Return [x, y] of the center of cell containing provided text 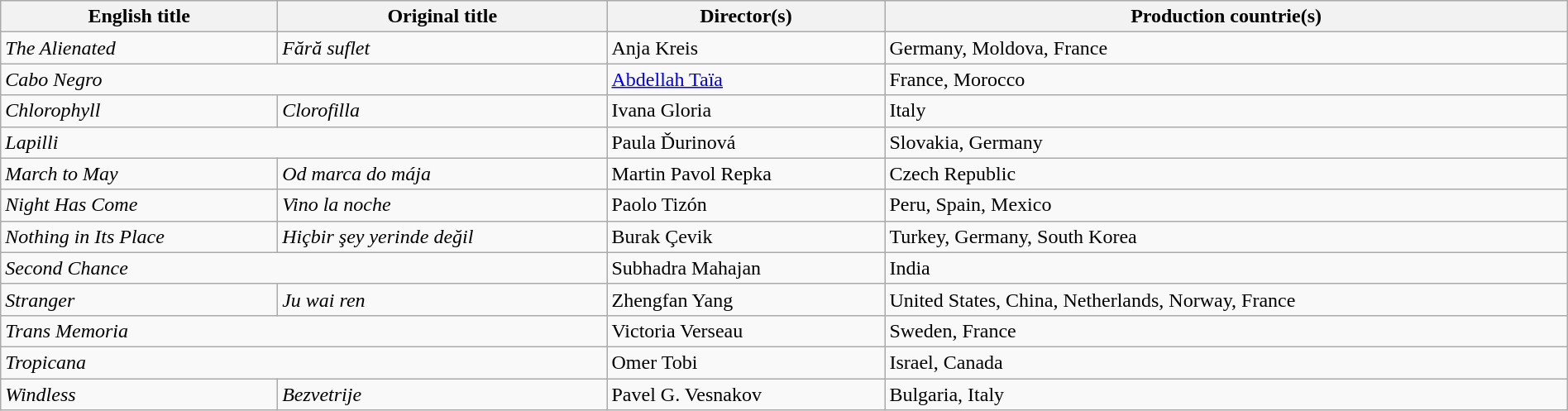
Abdellah Taïa [746, 79]
Cabo Negro [304, 79]
Victoria Verseau [746, 331]
Fără suflet [442, 48]
Paula Ďurinová [746, 142]
Omer Tobi [746, 362]
Martin Pavol Repka [746, 174]
Germany, Moldova, France [1226, 48]
Anja Kreis [746, 48]
Trans Memoria [304, 331]
Lapilli [304, 142]
Bulgaria, Italy [1226, 394]
Zhengfan Yang [746, 299]
Czech Republic [1226, 174]
Bezvetrije [442, 394]
Original title [442, 17]
Director(s) [746, 17]
United States, China, Netherlands, Norway, France [1226, 299]
France, Morocco [1226, 79]
Tropicana [304, 362]
Night Has Come [139, 205]
Ivana Gloria [746, 111]
Hiçbir şey yerinde değil [442, 237]
The Alienated [139, 48]
Windless [139, 394]
Nothing in Its Place [139, 237]
Clorofilla [442, 111]
Vino la noche [442, 205]
Od marca do mája [442, 174]
Subhadra Mahajan [746, 268]
Second Chance [304, 268]
Chlorophyll [139, 111]
March to May [139, 174]
Italy [1226, 111]
Production countrie(s) [1226, 17]
Pavel G. Vesnakov [746, 394]
Stranger [139, 299]
Turkey, Germany, South Korea [1226, 237]
Slovakia, Germany [1226, 142]
English title [139, 17]
Paolo Tizón [746, 205]
Burak Çevik [746, 237]
Sweden, France [1226, 331]
Ju wai ren [442, 299]
India [1226, 268]
Israel, Canada [1226, 362]
Peru, Spain, Mexico [1226, 205]
